Extract the [x, y] coordinate from the center of the cell holding the provided text.  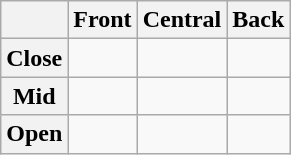
Close [34, 58]
Mid [34, 96]
Front [102, 20]
Back [258, 20]
Central [182, 20]
Open [34, 134]
